Locate the cell with the specified text and output its [X, Y] center coordinate. 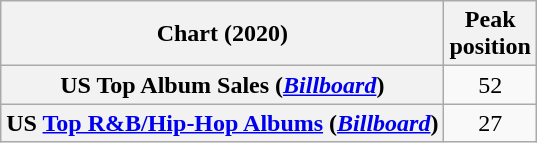
US Top R&B/Hip-Hop Albums (Billboard) [222, 123]
US Top Album Sales (Billboard) [222, 85]
27 [490, 123]
Chart (2020) [222, 34]
Peakposition [490, 34]
52 [490, 85]
